Output the [x, y] coordinate of the center of the cell containing the given text.  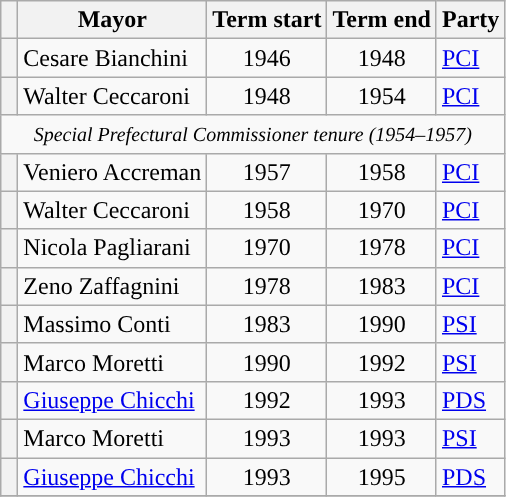
Cesare Bianchini [112, 58]
Veniero Accreman [112, 172]
Mayor [112, 20]
1946 [267, 58]
1954 [382, 96]
1957 [267, 172]
Massimo Conti [112, 324]
Term start [267, 20]
1995 [382, 477]
Special Prefectural Commissioner tenure (1954–1957) [253, 134]
Zeno Zaffagnini [112, 286]
Term end [382, 20]
Party [470, 20]
Nicola Pagliarani [112, 248]
